Detect which cell encompasses the target text, then output its [X, Y] center coordinate. 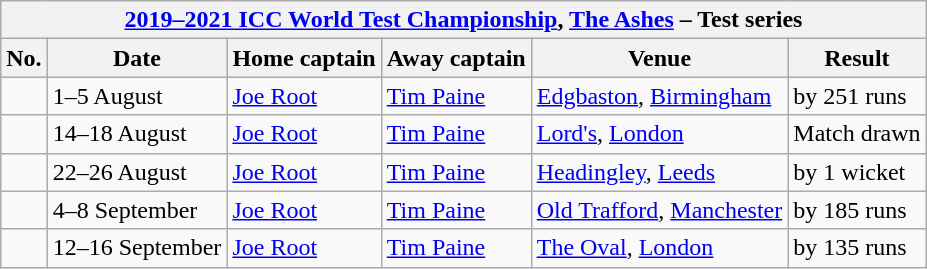
22–26 August [137, 172]
12–16 September [137, 248]
Result [857, 58]
Venue [660, 58]
4–8 September [137, 210]
The Oval, London [660, 248]
2019–2021 ICC World Test Championship, The Ashes – Test series [464, 20]
by 135 runs [857, 248]
1–5 August [137, 96]
Edgbaston, Birmingham [660, 96]
Date [137, 58]
by 251 runs [857, 96]
by 185 runs [857, 210]
Match drawn [857, 134]
by 1 wicket [857, 172]
Lord's, London [660, 134]
14–18 August [137, 134]
Home captain [304, 58]
No. [24, 58]
Headingley, Leeds [660, 172]
Old Trafford, Manchester [660, 210]
Away captain [456, 58]
